Output the (X, Y) coordinate of the center of the cell containing the given text.  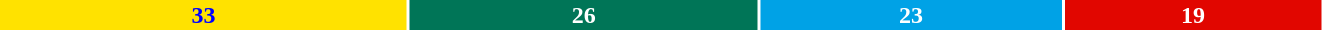
23 (911, 15)
33 (204, 15)
26 (584, 15)
19 (1193, 15)
